Return the (x, y) coordinate for the center point of the cell that contains the specified text.  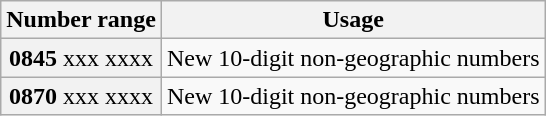
Number range (82, 20)
Usage (353, 20)
0870 xxx xxxx (82, 96)
0845 xxx xxxx (82, 58)
